For the text-containing cell, return its midpoint in (x, y) coordinate format. 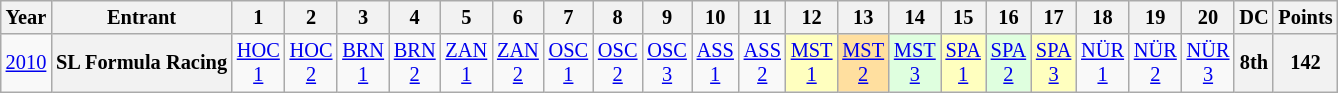
14 (915, 17)
SPA1 (964, 63)
ZAN2 (518, 63)
1 (258, 17)
Year (26, 17)
ZAN1 (467, 63)
MST1 (812, 63)
HOC2 (312, 63)
19 (1156, 17)
NÜR3 (1208, 63)
17 (1054, 17)
SL Formula Racing (142, 63)
NÜR2 (1156, 63)
Points (1305, 17)
5 (467, 17)
OSC3 (666, 63)
9 (666, 17)
6 (518, 17)
BRN2 (415, 63)
ASS1 (716, 63)
SPA3 (1054, 63)
NÜR1 (1102, 63)
2010 (26, 63)
SPA2 (1008, 63)
HOC1 (258, 63)
10 (716, 17)
16 (1008, 17)
13 (863, 17)
12 (812, 17)
11 (762, 17)
ASS2 (762, 63)
4 (415, 17)
MST2 (863, 63)
7 (568, 17)
20 (1208, 17)
142 (1305, 63)
15 (964, 17)
2 (312, 17)
OSC2 (618, 63)
Entrant (142, 17)
3 (363, 17)
OSC1 (568, 63)
DC (1254, 17)
BRN1 (363, 63)
8 (618, 17)
8th (1254, 63)
MST3 (915, 63)
18 (1102, 17)
